Capture the cell that displays the provided text and extract its (x, y) central coordinate. 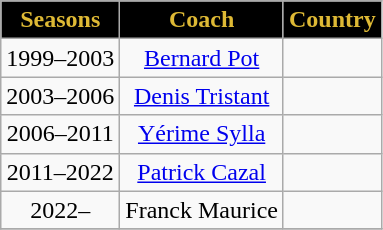
Bernard Pot (202, 58)
Yérime Sylla (202, 134)
Country (332, 20)
Patrick Cazal (202, 172)
1999–2003 (60, 58)
2011–2022 (60, 172)
Denis Tristant (202, 96)
Franck Maurice (202, 210)
2006–2011 (60, 134)
Coach (202, 20)
2003–2006 (60, 96)
Seasons (60, 20)
2022– (60, 210)
